Locate the cell with the specified text and output its (X, Y) center coordinate. 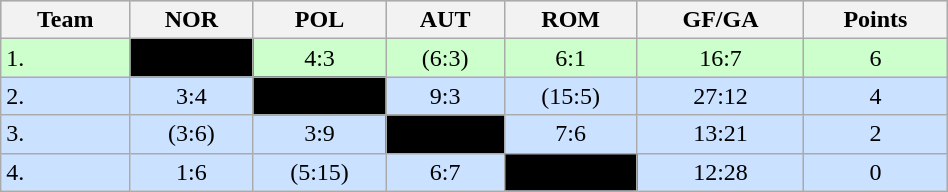
GF/GA (720, 20)
NOR (192, 20)
2. (66, 96)
(3:6) (192, 134)
12:28 (720, 172)
27:12 (720, 96)
(15:5) (570, 96)
4. (66, 172)
6 (876, 58)
ROM (570, 20)
9:3 (445, 96)
2 (876, 134)
4 (876, 96)
Team (66, 20)
(6:3) (445, 58)
1:6 (192, 172)
6:1 (570, 58)
7:6 (570, 134)
AUT (445, 20)
6:7 (445, 172)
4:3 (320, 58)
3:4 (192, 96)
(5:15) (320, 172)
1. (66, 58)
0 (876, 172)
16:7 (720, 58)
3. (66, 134)
POL (320, 20)
13:21 (720, 134)
3:9 (320, 134)
Points (876, 20)
